Return the (x, y) coordinate for the center point of the cell that contains the specified text.  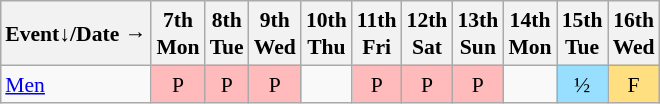
8thTue (227, 33)
11thFri (377, 33)
Event↓/Date → (76, 33)
9thWed (275, 33)
7thMon (178, 33)
14thMon (530, 33)
10thThu (326, 33)
13thSun (478, 33)
½ (582, 84)
12thSat (428, 33)
16thWed (634, 33)
Men (76, 84)
15thTue (582, 33)
F (634, 84)
